Find where the given text appears and provide that cell's center as (x, y) coordinate. 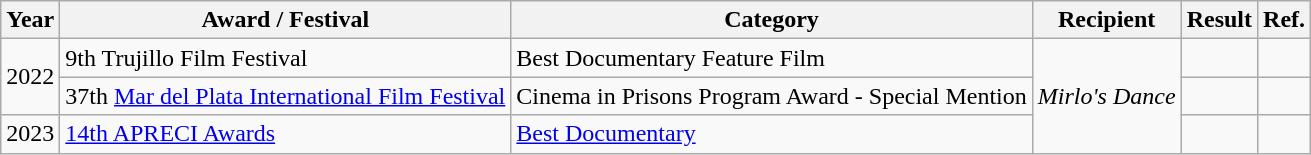
Cinema in Prisons Program Award - Special Mention (772, 96)
37th Mar del Plata International Film Festival (286, 96)
2022 (30, 77)
9th Trujillo Film Festival (286, 58)
Result (1219, 20)
Best Documentary (772, 134)
Award / Festival (286, 20)
2023 (30, 134)
Year (30, 20)
Mirlo's Dance (1106, 96)
Recipient (1106, 20)
14th APRECI Awards (286, 134)
Ref. (1284, 20)
Best Documentary Feature Film (772, 58)
Category (772, 20)
